Extract the (x, y) coordinate from the center of the cell holding the provided text.  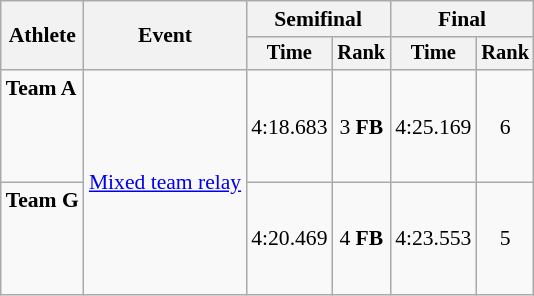
4 FB (362, 239)
Team A (42, 126)
4:18.683 (289, 126)
4:23.553 (433, 239)
4:25.169 (433, 126)
5 (505, 239)
Final (462, 19)
Team G (42, 239)
Semifinal (318, 19)
3 FB (362, 126)
Mixed team relay (165, 182)
Event (165, 36)
4:20.469 (289, 239)
6 (505, 126)
Athlete (42, 36)
